For the text-containing cell, return its midpoint in (x, y) coordinate format. 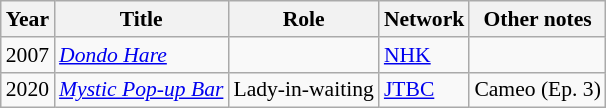
Role (303, 19)
Dondo Hare (141, 55)
NHK (424, 55)
Other notes (538, 19)
Title (141, 19)
2007 (28, 55)
Lady-in-waiting (303, 90)
Network (424, 19)
Cameo (Ep. 3) (538, 90)
Mystic Pop-up Bar (141, 90)
Year (28, 19)
JTBC (424, 90)
2020 (28, 90)
